Identify which cell holds the provided text, then report its (x, y) central coordinate. 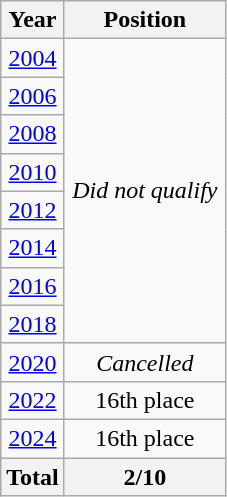
2006 (33, 96)
Position (144, 20)
2/10 (144, 477)
2024 (33, 438)
Cancelled (144, 362)
2020 (33, 362)
2018 (33, 324)
2016 (33, 286)
2022 (33, 400)
2014 (33, 248)
2010 (33, 172)
Total (33, 477)
2004 (33, 58)
Year (33, 20)
2012 (33, 210)
2008 (33, 134)
Did not qualify (144, 191)
